Extract the (x, y) coordinate from the center of the cell holding the provided text.  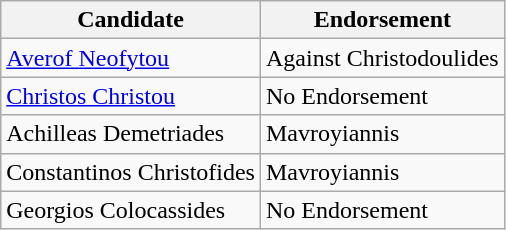
Christos Christou (131, 96)
Averof Neofytou (131, 58)
Candidate (131, 20)
Against Christodoulides (382, 58)
Georgios Colocassides (131, 210)
Endorsement (382, 20)
Constantinos Christofides (131, 172)
Achilleas Demetriades (131, 134)
